Locate the cell with the specified text and output its (x, y) center coordinate. 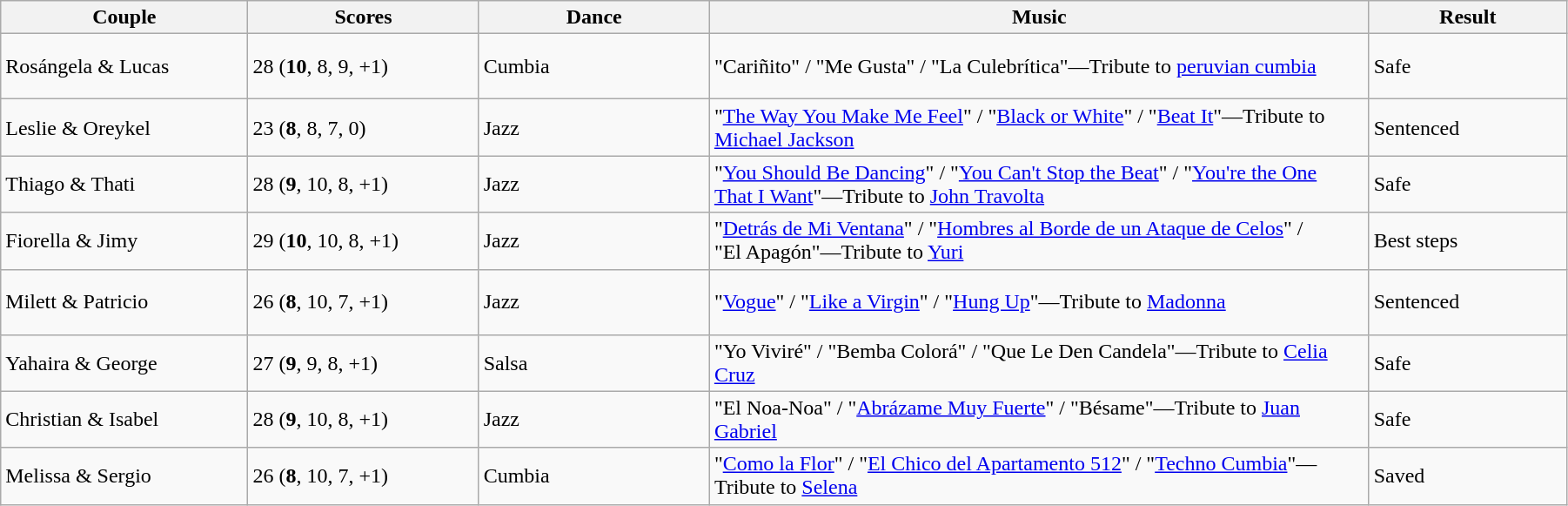
Rosángela & Lucas (124, 66)
"Detrás de Mi Ventana" / "Hombres al Borde de un Ataque de Celos" /"El Apagón"—Tribute to Yuri (1039, 240)
Best steps (1467, 240)
Couple (124, 17)
Fiorella & Jimy (124, 240)
Salsa (593, 362)
"Yo Viviré" / "Bemba Colorá" / "Que Le Den Candela"—Tribute to CeliaCruz (1039, 362)
23 (8, 8, 7, 0) (364, 127)
28 (10, 8, 9, +1) (364, 66)
Scores (364, 17)
"Cariñito" / "Me Gusta" / "La Culebrítica"—Tribute to peruvian cumbia (1039, 66)
Result (1467, 17)
Leslie & Oreykel (124, 127)
Melissa & Sergio (124, 476)
Music (1039, 17)
"You Should Be Dancing" / "You Can't Stop the Beat" / "You're the OneThat I Want"—Tribute to John Travolta (1039, 185)
Dance (593, 17)
Saved (1467, 476)
"Como la Flor" / "El Chico del Apartamento 512" / "Techno Cumbia"—Tribute to Selena (1039, 476)
Milett & Patricio (124, 301)
27 (9, 9, 8, +1) (364, 362)
"The Way You Make Me Feel" / "Black or White" / "Beat It"—Tribute toMichael Jackson (1039, 127)
Christian & Isabel (124, 420)
"Vogue" / "Like a Virgin" / "Hung Up"—Tribute to Madonna (1039, 301)
"El Noa-Noa" / "Abrázame Muy Fuerte" / "Bésame"—Tribute to JuanGabriel (1039, 420)
Thiago & Thati (124, 185)
29 (10, 10, 8, +1) (364, 240)
Yahaira & George (124, 362)
